Provide the (x, y) coordinate of the cell's center where the given text is located.  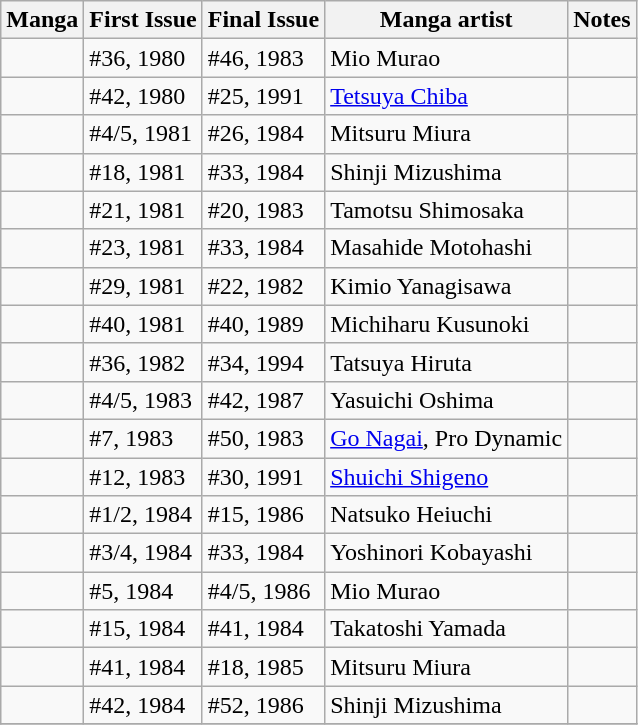
Manga (42, 20)
Tetsuya Chiba (446, 96)
#26, 1984 (263, 134)
Natsuko Heiuchi (446, 515)
Yasuichi Oshima (446, 400)
#15, 1986 (263, 515)
#5, 1984 (143, 591)
#7, 1983 (143, 438)
#12, 1983 (143, 477)
#46, 1983 (263, 58)
#36, 1980 (143, 58)
#4/5, 1981 (143, 134)
#34, 1994 (263, 362)
Go Nagai, Pro Dynamic (446, 438)
#29, 1981 (143, 286)
#42, 1984 (143, 705)
#40, 1981 (143, 324)
#30, 1991 (263, 477)
Shuichi Shigeno (446, 477)
Kimio Yanagisawa (446, 286)
#25, 1991 (263, 96)
#50, 1983 (263, 438)
#42, 1987 (263, 400)
#4/5, 1986 (263, 591)
Tamotsu Shimosaka (446, 210)
Yoshinori Kobayashi (446, 553)
#42, 1980 (143, 96)
#18, 1985 (263, 667)
#23, 1981 (143, 248)
#40, 1989 (263, 324)
Michiharu Kusunoki (446, 324)
#36, 1982 (143, 362)
#18, 1981 (143, 172)
Tatsuya Hiruta (446, 362)
Manga artist (446, 20)
#1/2, 1984 (143, 515)
Final Issue (263, 20)
Masahide Motohashi (446, 248)
#15, 1984 (143, 629)
#21, 1981 (143, 210)
#22, 1982 (263, 286)
First Issue (143, 20)
#4/5, 1983 (143, 400)
#3/4, 1984 (143, 553)
#52, 1986 (263, 705)
Takatoshi Yamada (446, 629)
Notes (602, 20)
#20, 1983 (263, 210)
